Find where the given text appears and provide that cell's center as (x, y) coordinate. 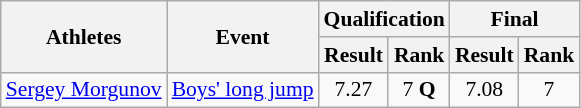
Boys' long jump (243, 90)
Qualification (384, 19)
Sergey Morgunov (84, 90)
7.08 (484, 90)
7 Q (418, 90)
Final (514, 19)
7.27 (354, 90)
Athletes (84, 36)
Event (243, 36)
7 (550, 90)
